Find where the given text appears and provide that cell's center as [X, Y] coordinate. 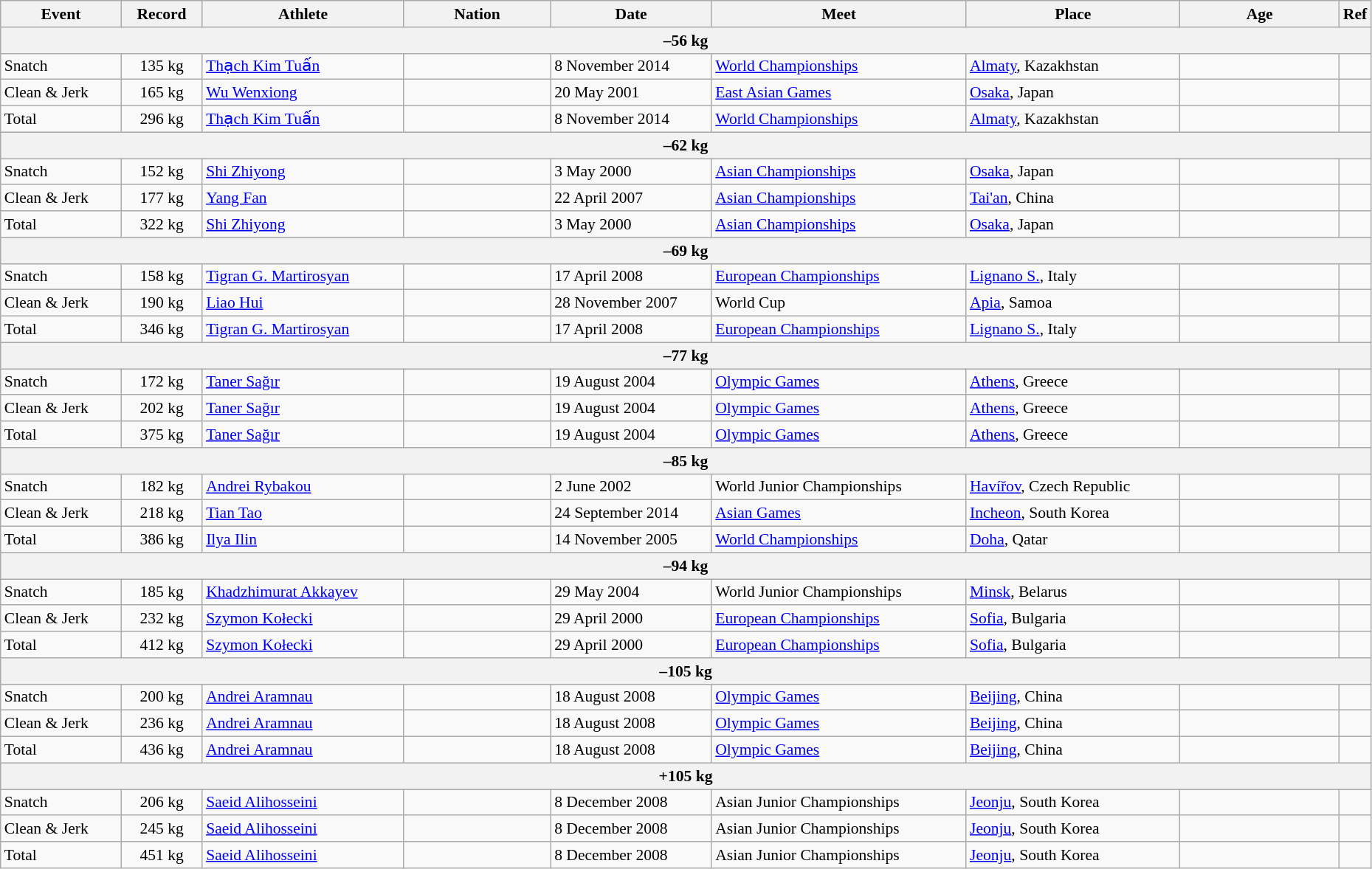
Apia, Samoa [1073, 303]
Tian Tao [303, 513]
Date [631, 14]
177 kg [162, 198]
386 kg [162, 540]
218 kg [162, 513]
Meet [838, 14]
346 kg [162, 330]
Andrei Rybakou [303, 487]
135 kg [162, 66]
–69 kg [686, 251]
20 May 2001 [631, 93]
14 November 2005 [631, 540]
Liao Hui [303, 303]
–77 kg [686, 356]
232 kg [162, 619]
Asian Games [838, 513]
Record [162, 14]
Doha, Qatar [1073, 540]
Event [61, 14]
190 kg [162, 303]
152 kg [162, 172]
Khadzhimurat Akkayev [303, 592]
182 kg [162, 487]
Incheon, South Korea [1073, 513]
2 June 2002 [631, 487]
245 kg [162, 829]
–56 kg [686, 41]
24 September 2014 [631, 513]
Age [1260, 14]
–85 kg [686, 461]
Havířov, Czech Republic [1073, 487]
158 kg [162, 277]
28 November 2007 [631, 303]
Tai'an, China [1073, 198]
172 kg [162, 382]
165 kg [162, 93]
22 April 2007 [631, 198]
World Cup [838, 303]
+105 kg [686, 776]
29 May 2004 [631, 592]
Yang Fan [303, 198]
–62 kg [686, 145]
206 kg [162, 803]
Ref [1355, 14]
322 kg [162, 224]
236 kg [162, 724]
East Asian Games [838, 93]
202 kg [162, 409]
–94 kg [686, 566]
Athlete [303, 14]
436 kg [162, 750]
375 kg [162, 434]
Wu Wenxiong [303, 93]
451 kg [162, 855]
Place [1073, 14]
Minsk, Belarus [1073, 592]
412 kg [162, 645]
296 kg [162, 120]
200 kg [162, 697]
–105 kg [686, 671]
Nation [477, 14]
Ilya Ilin [303, 540]
185 kg [162, 592]
